Return (X, Y) of the center of cell containing provided text 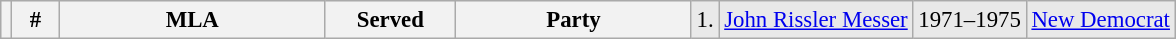
MLA (192, 20)
John Rissler Messer (816, 20)
Party (574, 20)
Served (390, 20)
1971–1975 (970, 20)
# (35, 20)
New Democrat (1100, 20)
1. (705, 20)
